Scan for the cell matching the given text and deliver its (x, y) coordinate at center. 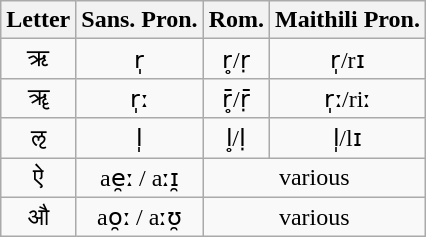
l̩/lɪ (348, 138)
Rom. (236, 20)
l̩ (140, 138)
l̥/ḷ (236, 138)
r̩ (140, 59)
Letter (38, 20)
ऌ (38, 138)
r̥̄/ṝ (236, 98)
r̩ː/riː (348, 98)
r̩/rɪ (348, 59)
Maithili Pron. (348, 20)
r̥/ṛ (236, 59)
ॠ (38, 98)
ao̯ː / aːʊ̯ (140, 217)
ऋ (38, 59)
औ (38, 217)
Sans. Pron. (140, 20)
r̩ː (140, 98)
ऐ (38, 178)
ae̯ː / aːɪ̯ (140, 178)
